Output the (x, y) coordinate of the center of the cell containing the given text.  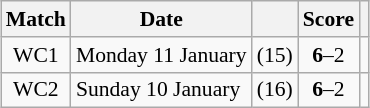
Score (328, 19)
Match (36, 19)
Date (162, 19)
WC1 (36, 55)
Sunday 10 January (162, 90)
(16) (275, 90)
WC2 (36, 90)
Monday 11 January (162, 55)
(15) (275, 55)
